Extract the (x, y) coordinate from the center of the cell holding the provided text.  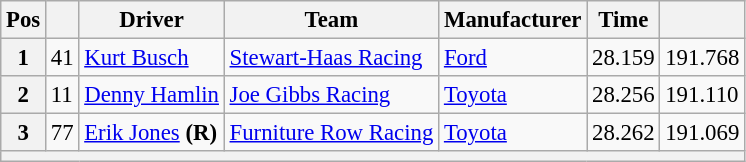
Ford (513, 58)
191.110 (702, 95)
28.159 (624, 58)
191.768 (702, 58)
Pos (24, 20)
Stewart-Haas Racing (331, 58)
28.256 (624, 95)
191.069 (702, 133)
Kurt Busch (152, 58)
2 (24, 95)
Team (331, 20)
1 (24, 58)
Furniture Row Racing (331, 133)
28.262 (624, 133)
Time (624, 20)
77 (62, 133)
41 (62, 58)
Manufacturer (513, 20)
3 (24, 133)
11 (62, 95)
Driver (152, 20)
Erik Jones (R) (152, 133)
Joe Gibbs Racing (331, 95)
Denny Hamlin (152, 95)
